Provide the (X, Y) coordinate of the cell's center where the given text is located.  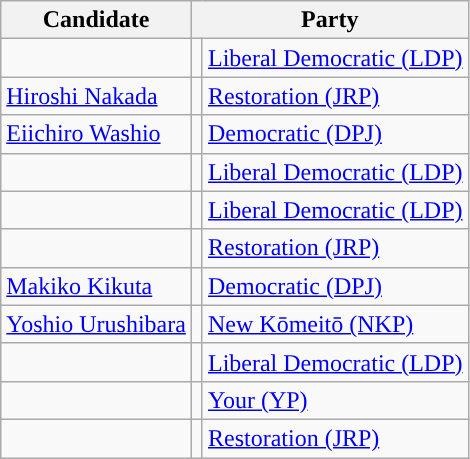
Eiichiro Washio (96, 134)
Party (330, 20)
Your (YP) (335, 400)
Makiko Kikuta (96, 286)
New Kōmeitō (NKP) (335, 324)
Hiroshi Nakada (96, 96)
Candidate (96, 20)
Yoshio Urushibara (96, 324)
